Detect which cell encompasses the target text, then output its (x, y) center coordinate. 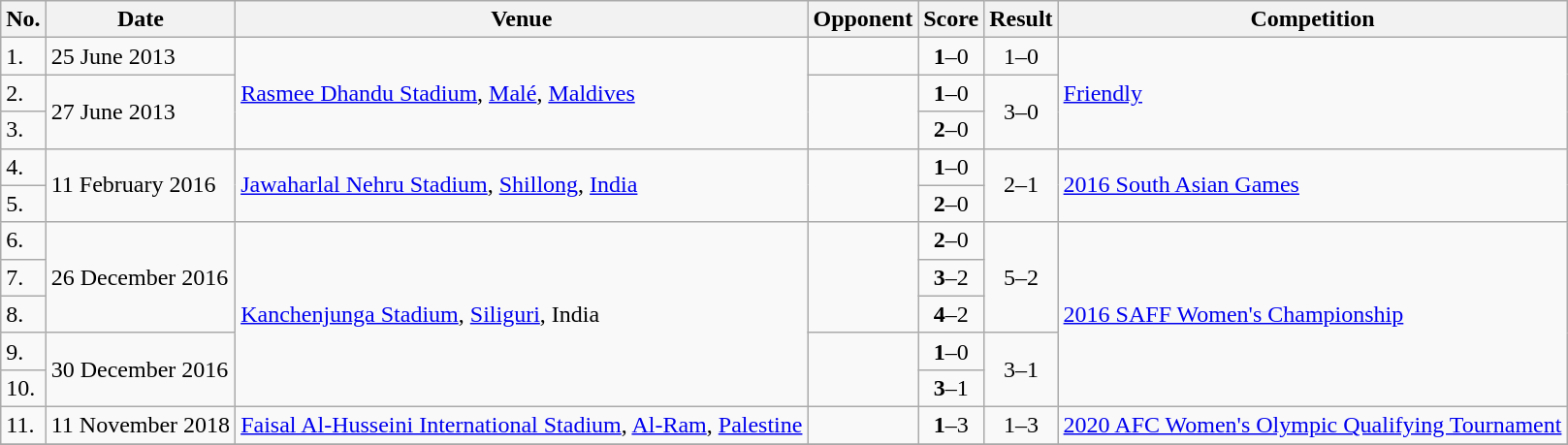
5. (23, 204)
25 June 2013 (140, 56)
Friendly (1313, 93)
Kanchenjunga Stadium, Siliguri, India (522, 314)
2. (23, 93)
8. (23, 314)
7. (23, 277)
2–1 (1021, 185)
Competition (1313, 19)
2016 South Asian Games (1313, 185)
26 December 2016 (140, 277)
Result (1021, 19)
1. (23, 56)
No. (23, 19)
5–2 (1021, 277)
Venue (522, 19)
3–2 (951, 277)
Opponent (863, 19)
Faisal Al-Husseini International Stadium, Al-Ram, Palestine (522, 425)
Score (951, 19)
Rasmee Dhandu Stadium, Malé, Maldives (522, 93)
Jawaharlal Nehru Stadium, Shillong, India (522, 185)
10. (23, 388)
30 December 2016 (140, 369)
3. (23, 130)
27 June 2013 (140, 111)
11 November 2018 (140, 425)
11 February 2016 (140, 185)
2016 SAFF Women's Championship (1313, 314)
4–2 (951, 314)
6. (23, 240)
Date (140, 19)
9. (23, 351)
3–0 (1021, 111)
11. (23, 425)
4. (23, 167)
2020 AFC Women's Olympic Qualifying Tournament (1313, 425)
